Identify which cell holds the provided text, then report its (X, Y) central coordinate. 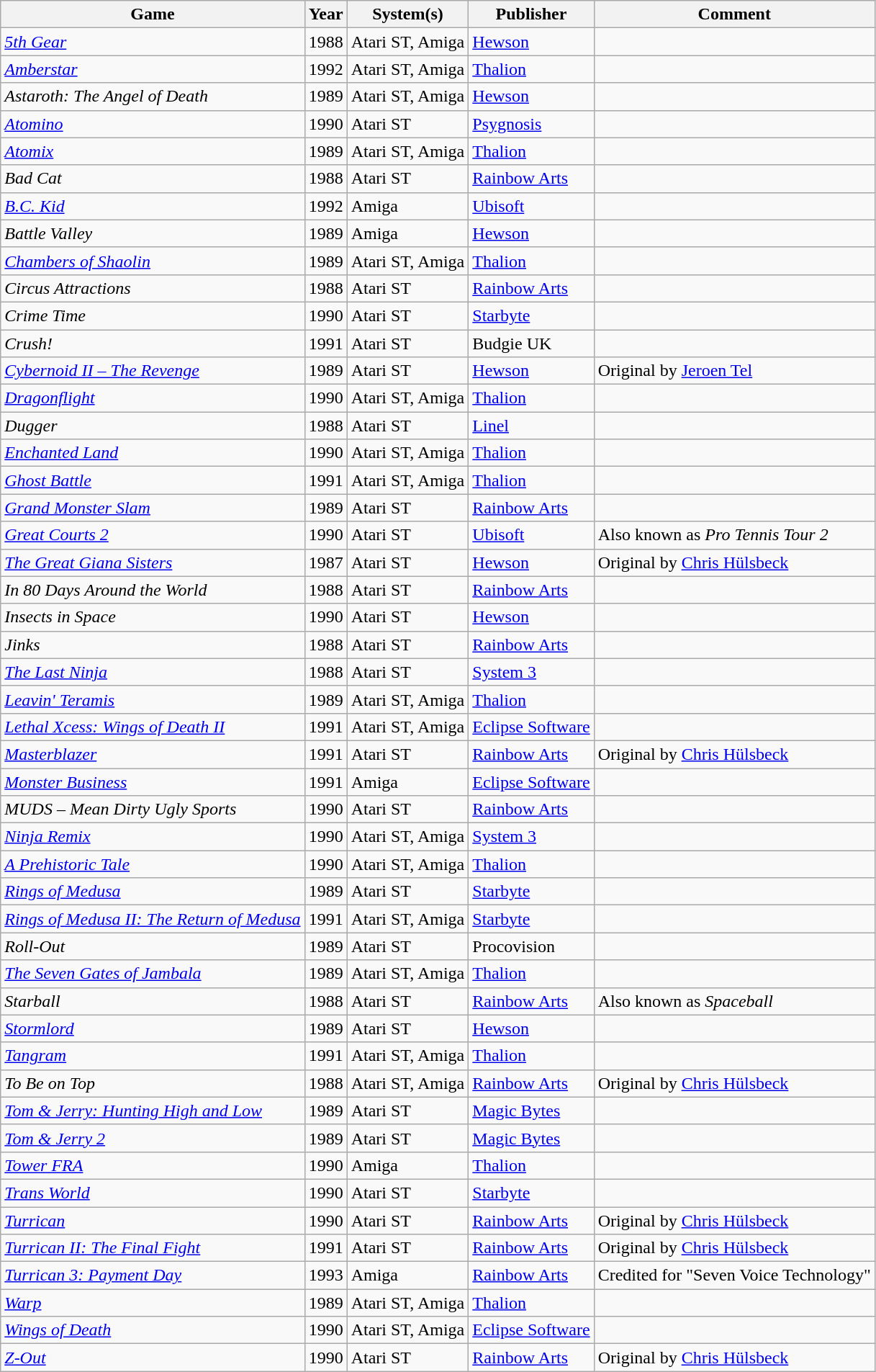
Cybernoid II – The Revenge (153, 371)
Chambers of Shaolin (153, 261)
Masterblazer (153, 754)
1987 (325, 562)
Crush! (153, 344)
The Last Ninja (153, 672)
Tom & Jerry 2 (153, 1138)
Year (325, 14)
To Be on Top (153, 1083)
Circus Attractions (153, 288)
Battle Valley (153, 233)
Warp (153, 1303)
Also known as Spaceball (734, 1001)
Roll-Out (153, 946)
Budgie UK (531, 344)
Dragonflight (153, 398)
Original by Jeroen Tel (734, 371)
Starball (153, 1001)
The Seven Gates of Jambala (153, 974)
1993 (325, 1275)
Credited for "Seven Voice Technology" (734, 1275)
Monster Business (153, 781)
Rings of Medusa II: The Return of Medusa (153, 919)
Also known as Pro Tennis Tour 2 (734, 535)
Enchanted Land (153, 453)
Turrican 3: Payment Day (153, 1275)
In 80 Days Around the World (153, 590)
Jinks (153, 645)
Z-Out (153, 1358)
Insects in Space (153, 617)
Astaroth: The Angel of Death (153, 97)
Comment (734, 14)
The Great Giana Sisters (153, 562)
Atomix (153, 151)
5th Gear (153, 42)
Crime Time (153, 315)
Rings of Medusa (153, 892)
Psygnosis (531, 124)
Leavin' Teramis (153, 699)
Turrican II: The Final Fight (153, 1248)
Ninja Remix (153, 837)
Atomino (153, 124)
Amberstar (153, 69)
Publisher (531, 14)
System(s) (407, 14)
Lethal Xcess: Wings of Death II (153, 727)
Wings of Death (153, 1330)
Tangram (153, 1056)
Turrican (153, 1221)
Procovision (531, 946)
A Prehistoric Tale (153, 864)
Ghost Battle (153, 480)
Game (153, 14)
Stormlord (153, 1028)
Great Courts 2 (153, 535)
Trans World (153, 1193)
Grand Monster Slam (153, 508)
B.C. Kid (153, 206)
Dugger (153, 426)
Bad Cat (153, 179)
MUDS – Mean Dirty Ugly Sports (153, 810)
Tower FRA (153, 1165)
Linel (531, 426)
Tom & Jerry: Hunting High and Low (153, 1111)
